Capture the cell that displays the provided text and extract its [X, Y] central coordinate. 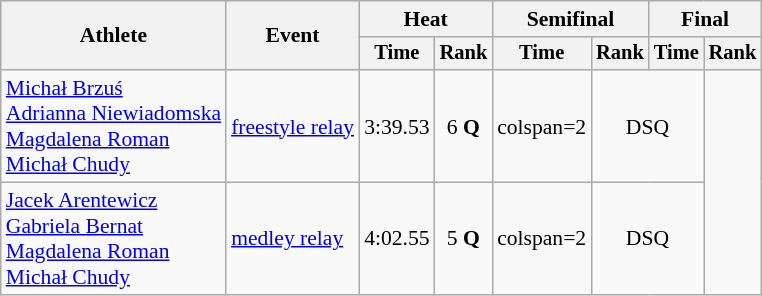
3:39.53 [396, 126]
Athlete [114, 36]
5 Q [464, 239]
freestyle relay [292, 126]
Semifinal [570, 19]
Final [705, 19]
Event [292, 36]
4:02.55 [396, 239]
6 Q [464, 126]
Michał BrzuśAdrianna NiewiadomskaMagdalena Roman Michał Chudy [114, 126]
Jacek ArentewiczGabriela BernatMagdalena Roman Michał Chudy [114, 239]
Heat [426, 19]
medley relay [292, 239]
